Search for the cell housing the specified text and yield its [X, Y] center coordinate. 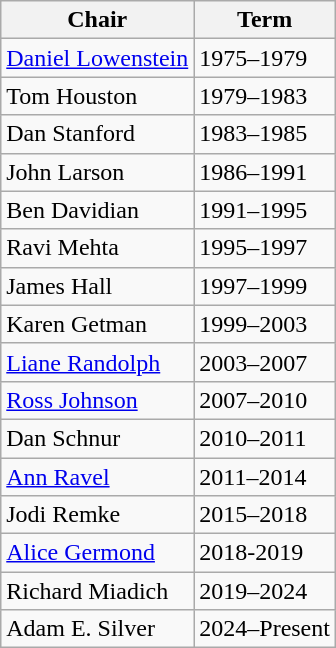
Adam E. Silver [98, 629]
Alice Germond [98, 553]
2003–2007 [265, 362]
1997–1999 [265, 286]
1986–1991 [265, 172]
1975–1979 [265, 58]
Ben Davidian [98, 210]
2011–2014 [265, 477]
2018-2019 [265, 553]
Dan Schnur [98, 438]
Ravi Mehta [98, 248]
Karen Getman [98, 324]
2010–2011 [265, 438]
2015–2018 [265, 515]
Liane Randolph [98, 362]
Richard Miadich [98, 591]
1995–1997 [265, 248]
2007–2010 [265, 400]
2019–2024 [265, 591]
1991–1995 [265, 210]
2024–Present [265, 629]
Jodi Remke [98, 515]
John Larson [98, 172]
Dan Stanford [98, 134]
James Hall [98, 286]
Daniel Lowenstein [98, 58]
Ann Ravel [98, 477]
Ross Johnson [98, 400]
Chair [98, 20]
1979–1983 [265, 96]
1983–1985 [265, 134]
Term [265, 20]
1999–2003 [265, 324]
Tom Houston [98, 96]
